Provide the [x, y] coordinate of the cell's center where the given text is located.  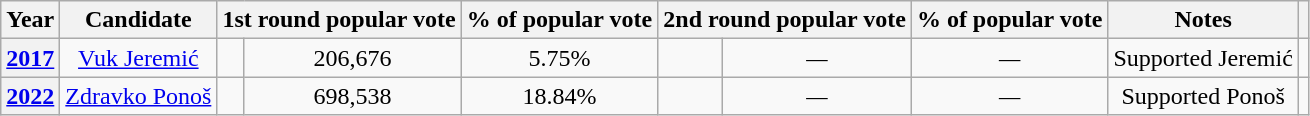
Vuk Jeremić [138, 58]
Notes [1203, 20]
Year [30, 20]
206,676 [352, 58]
Supported Jeremić [1203, 58]
Zdravko Ponoš [138, 96]
Candidate [138, 20]
1st round popular vote [339, 20]
2nd round popular vote [785, 20]
2017 [30, 58]
18.84% [560, 96]
Supported Ponoš [1203, 96]
5.75% [560, 58]
698,538 [352, 96]
2022 [30, 96]
